Identify which cell holds the provided text, then report its (X, Y) central coordinate. 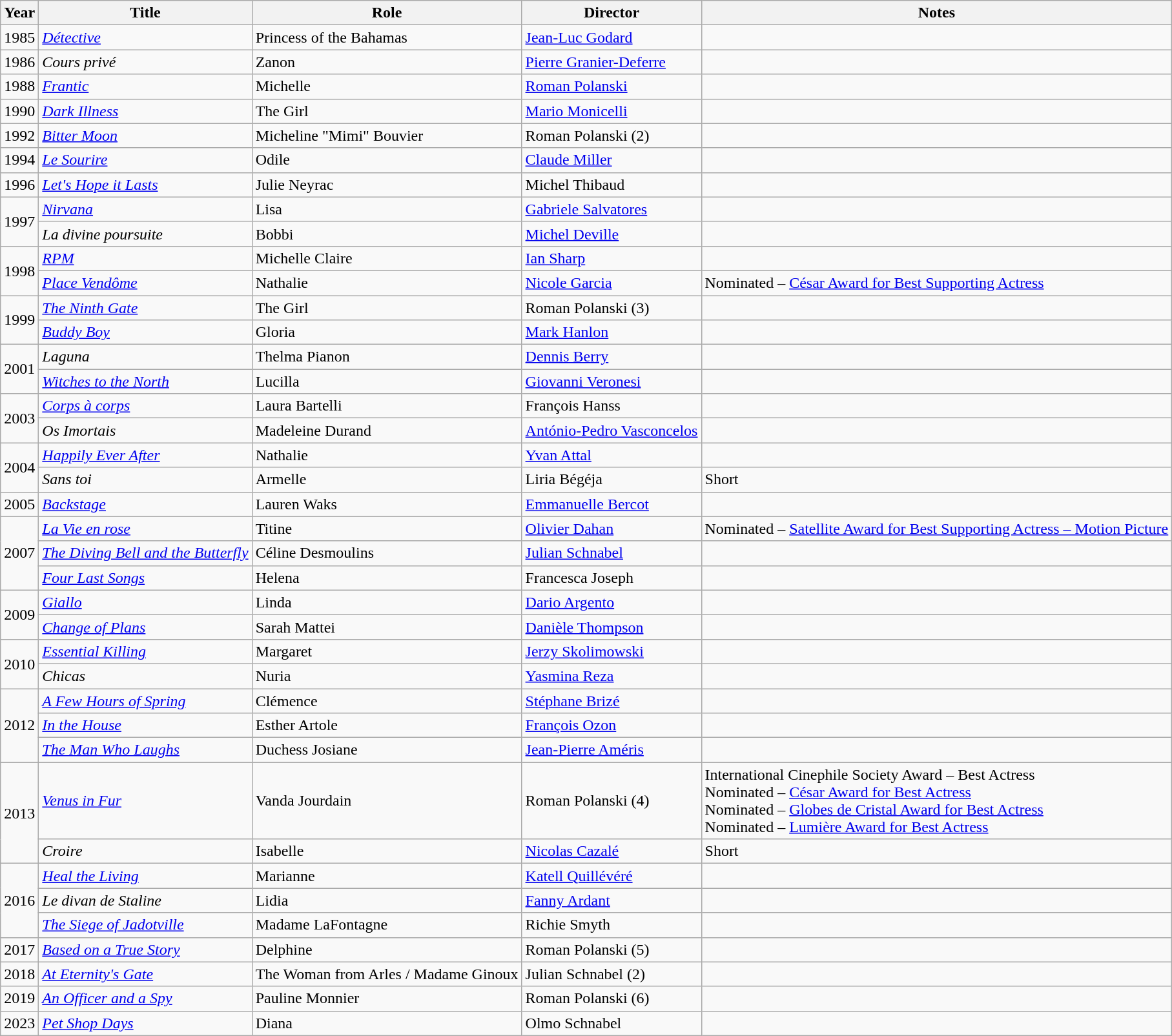
Essential Killing (145, 651)
Gabriele Salvatores (612, 209)
Zanon (387, 62)
Frantic (145, 86)
2003 (19, 418)
Stéphane Brizé (612, 700)
Esther Artole (387, 726)
Madeleine Durand (387, 431)
2019 (19, 999)
Margaret (387, 651)
Richie Smyth (612, 925)
Michelle (387, 86)
Claude Miller (612, 160)
Cours privé (145, 62)
Emmanuelle Bercot (612, 504)
Let's Hope it Lasts (145, 185)
Mario Monicelli (612, 111)
Pierre Granier-Deferre (612, 62)
Bitter Moon (145, 136)
Odile (387, 160)
Armelle (387, 480)
Laura Bartelli (387, 406)
Notes (936, 13)
1990 (19, 111)
2023 (19, 1023)
Giallo (145, 602)
Jean-Luc Godard (612, 37)
Michel Thibaud (612, 185)
Michel Deville (612, 234)
Vanda Jourdain (387, 800)
Jerzy Skolimowski (612, 651)
Buddy Boy (145, 332)
La divine poursuite (145, 234)
François Hanss (612, 406)
Roman Polanski (4) (612, 800)
Roman Polanski (3) (612, 308)
Nirvana (145, 209)
Change of Plans (145, 627)
Linda (387, 602)
Olmo Schnabel (612, 1023)
Based on a True Story (145, 950)
2012 (19, 725)
1988 (19, 86)
Backstage (145, 504)
2004 (19, 467)
Julian Schnabel (2) (612, 974)
Sarah Mattei (387, 627)
Micheline "Mimi" Bouvier (387, 136)
Nicole Garcia (612, 283)
Princess of the Bahamas (387, 37)
Céline Desmoulins (387, 553)
Nuria (387, 676)
Role (387, 13)
2013 (19, 813)
La Vie en rose (145, 529)
2005 (19, 504)
Lauren Waks (387, 504)
Year (19, 13)
Michelle Claire (387, 258)
Yvan Attal (612, 455)
Laguna (145, 357)
Jean-Pierre Améris (612, 750)
Nicolas Cazalé (612, 851)
Ian Sharp (612, 258)
Chicas (145, 676)
Fanny Ardant (612, 900)
A Few Hours of Spring (145, 700)
Roman Polanski (612, 86)
1996 (19, 185)
Détective (145, 37)
1997 (19, 221)
Four Last Songs (145, 578)
Pet Shop Days (145, 1023)
Thelma Pianon (387, 357)
2009 (19, 614)
1999 (19, 320)
Marianne (387, 876)
Dennis Berry (612, 357)
Isabelle (387, 851)
Dario Argento (612, 602)
Duchess Josiane (387, 750)
Lisa (387, 209)
Liria Bégéja (612, 480)
Clémence (387, 700)
Katell Quillévéré (612, 876)
Corps à corps (145, 406)
Titine (387, 529)
Heal the Living (145, 876)
Yasmina Reza (612, 676)
Nominated – Satellite Award for Best Supporting Actress – Motion Picture (936, 529)
Gloria (387, 332)
At Eternity's Gate (145, 974)
2001 (19, 369)
Le divan de Staline (145, 900)
François Ozon (612, 726)
Place Vendôme (145, 283)
Mark Hanlon (612, 332)
Roman Polanski (5) (612, 950)
Os Imortais (145, 431)
Sans toi (145, 480)
Lucilla (387, 381)
1985 (19, 37)
Croire (145, 851)
1994 (19, 160)
An Officer and a Spy (145, 999)
Julian Schnabel (612, 553)
Madame LaFontagne (387, 925)
1998 (19, 270)
1992 (19, 136)
Olivier Dahan (612, 529)
Lidia (387, 900)
Venus in Fur (145, 800)
2007 (19, 553)
2016 (19, 900)
Julie Neyrac (387, 185)
Roman Polanski (6) (612, 999)
Witches to the North (145, 381)
Le Sourire (145, 160)
Francesca Joseph (612, 578)
2018 (19, 974)
Delphine (387, 950)
Giovanni Veronesi (612, 381)
Helena (387, 578)
RPM (145, 258)
2017 (19, 950)
In the House (145, 726)
Dark Illness (145, 111)
Director (612, 13)
The Woman from Arles / Madame Ginoux (387, 974)
1986 (19, 62)
Nominated – César Award for Best Supporting Actress (936, 283)
The Man Who Laughs (145, 750)
António-Pedro Vasconcelos (612, 431)
The Siege of Jadotville (145, 925)
Title (145, 13)
Danièle Thompson (612, 627)
The Diving Bell and the Butterfly (145, 553)
Bobbi (387, 234)
Diana (387, 1023)
The Ninth Gate (145, 308)
Roman Polanski (2) (612, 136)
Happily Ever After (145, 455)
2010 (19, 664)
Pauline Monnier (387, 999)
